For the text-containing cell, return its midpoint in (X, Y) coordinate format. 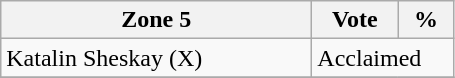
% (426, 20)
Zone 5 (156, 20)
Acclaimed (383, 58)
Katalin Sheskay (X) (156, 58)
Vote (355, 20)
